Locate the cell with the specified text and output its (X, Y) center coordinate. 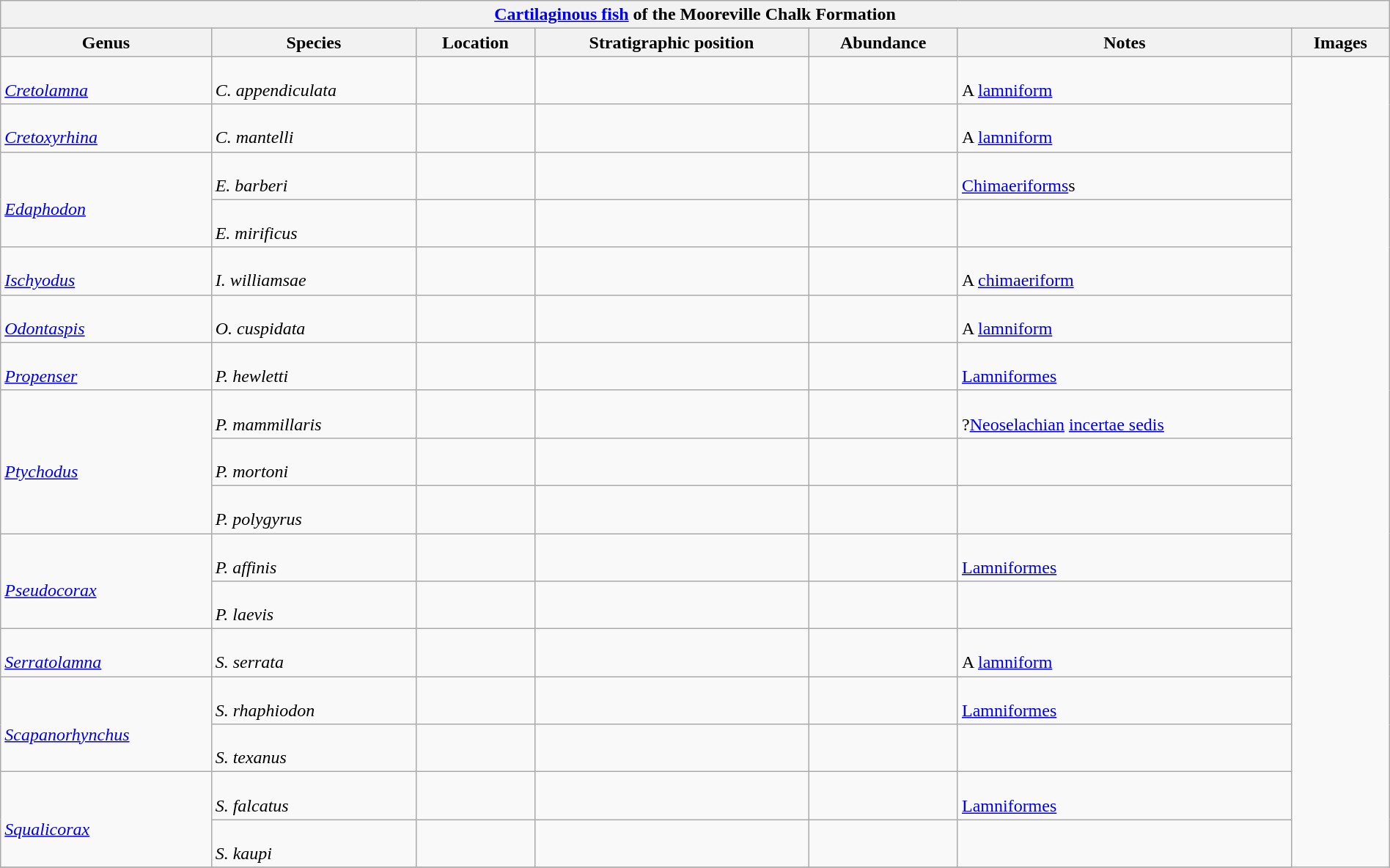
P. laevis (314, 606)
S. serrata (314, 652)
P. mortoni (314, 462)
E. mirificus (314, 223)
Edaphodon (106, 199)
Species (314, 43)
Cartilaginous fish of the Mooreville Chalk Formation (695, 15)
Cretoxyrhina (106, 128)
?Neoselachian incertae sedis (1125, 413)
Location (475, 43)
Ischyodus (106, 271)
S. falcatus (314, 796)
Scapanorhynchus (106, 724)
P. mammillaris (314, 413)
Odontaspis (106, 318)
S. texanus (314, 748)
I. williamsae (314, 271)
Abundance (883, 43)
Chimaeriformss (1125, 176)
P. affinis (314, 557)
P. polygyrus (314, 509)
Notes (1125, 43)
Pseudocorax (106, 581)
Cretolamna (106, 81)
C. mantelli (314, 128)
Squalicorax (106, 820)
Stratigraphic position (672, 43)
C. appendiculata (314, 81)
Serratolamna (106, 652)
Ptychodus (106, 462)
Images (1340, 43)
P. hewletti (314, 367)
Genus (106, 43)
A chimaeriform (1125, 271)
S. rhaphiodon (314, 701)
Propenser (106, 367)
E. barberi (314, 176)
O. cuspidata (314, 318)
S. kaupi (314, 843)
